Find where the given text appears and provide that cell's center as (x, y) coordinate. 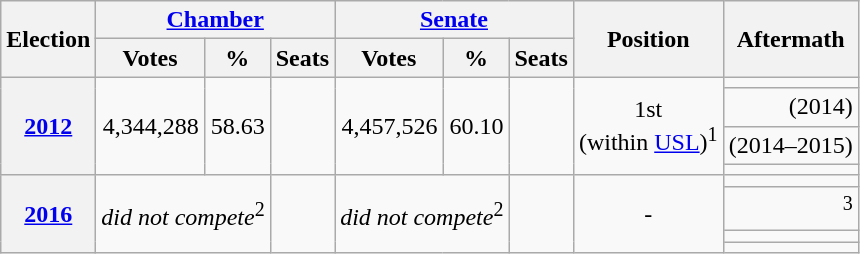
4,344,288 (150, 126)
Position (648, 39)
60.10 (476, 126)
3 (790, 208)
1st(within USL)1 (648, 126)
(2014) (790, 107)
- (648, 214)
58.63 (237, 126)
4,457,526 (389, 126)
Senate (454, 20)
Aftermath (790, 39)
Election (48, 39)
2012 (48, 126)
Chamber (216, 20)
(2014–2015) (790, 145)
2016 (48, 214)
